Provide the [X, Y] coordinate of the cell's center where the given text is located.  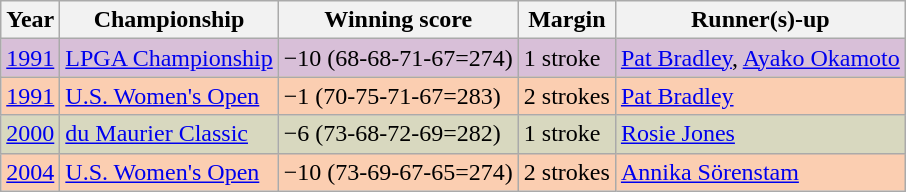
Championship [169, 20]
LPGA Championship [169, 58]
−6 (73-68-72-69=282) [398, 134]
−10 (73-69-67-65=274) [398, 172]
Winning score [398, 20]
Margin [566, 20]
−10 (68-68-71-67=274) [398, 58]
Year [30, 20]
2004 [30, 172]
2000 [30, 134]
Pat Bradley, Ayako Okamoto [760, 58]
Runner(s)-up [760, 20]
Pat Bradley [760, 96]
Annika Sörenstam [760, 172]
−1 (70-75-71-67=283) [398, 96]
du Maurier Classic [169, 134]
Rosie Jones [760, 134]
